For the text-containing cell, return its midpoint in [X, Y] coordinate format. 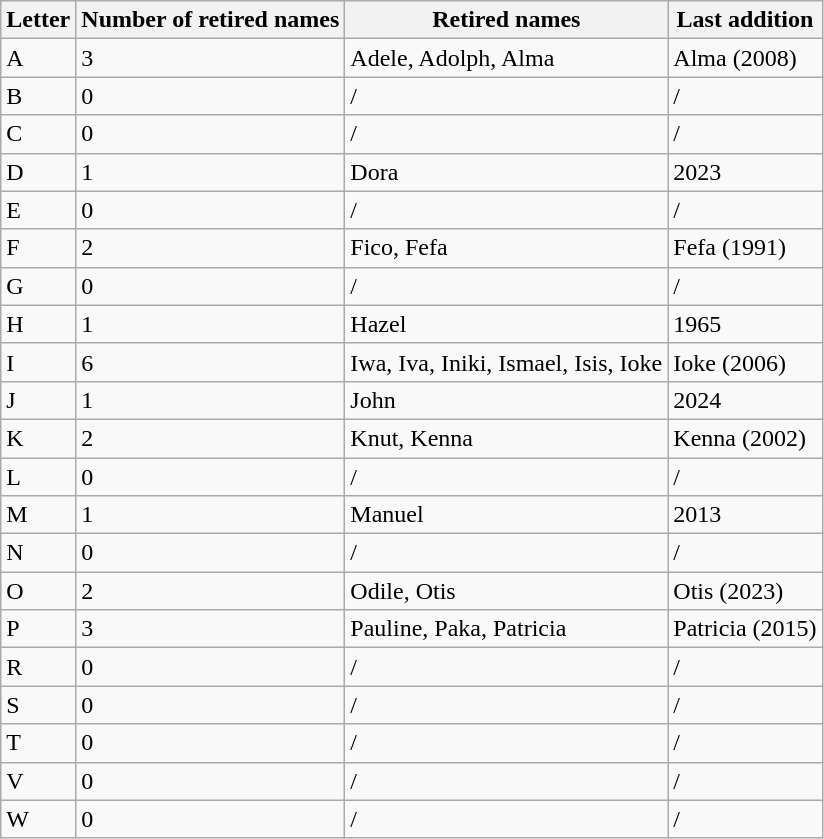
Last addition [745, 20]
C [38, 134]
B [38, 96]
1965 [745, 324]
O [38, 591]
Alma (2008) [745, 58]
F [38, 248]
2013 [745, 515]
J [38, 400]
Manuel [506, 515]
Fico, Fefa [506, 248]
Kenna (2002) [745, 438]
D [38, 172]
E [38, 210]
Patricia (2015) [745, 629]
Letter [38, 20]
V [38, 781]
L [38, 477]
K [38, 438]
2024 [745, 400]
I [38, 362]
Odile, Otis [506, 591]
Dora [506, 172]
H [38, 324]
Number of retired names [210, 20]
John [506, 400]
P [38, 629]
Retired names [506, 20]
Fefa (1991) [745, 248]
Hazel [506, 324]
2023 [745, 172]
A [38, 58]
M [38, 515]
N [38, 553]
S [38, 705]
W [38, 819]
T [38, 743]
G [38, 286]
R [38, 667]
Otis (2023) [745, 591]
Pauline, Paka, Patricia [506, 629]
6 [210, 362]
Knut, Kenna [506, 438]
Ioke (2006) [745, 362]
Iwa, Iva, Iniki, Ismael, Isis, Ioke [506, 362]
Adele, Adolph, Alma [506, 58]
